Detect which cell encompasses the target text, then output its (x, y) center coordinate. 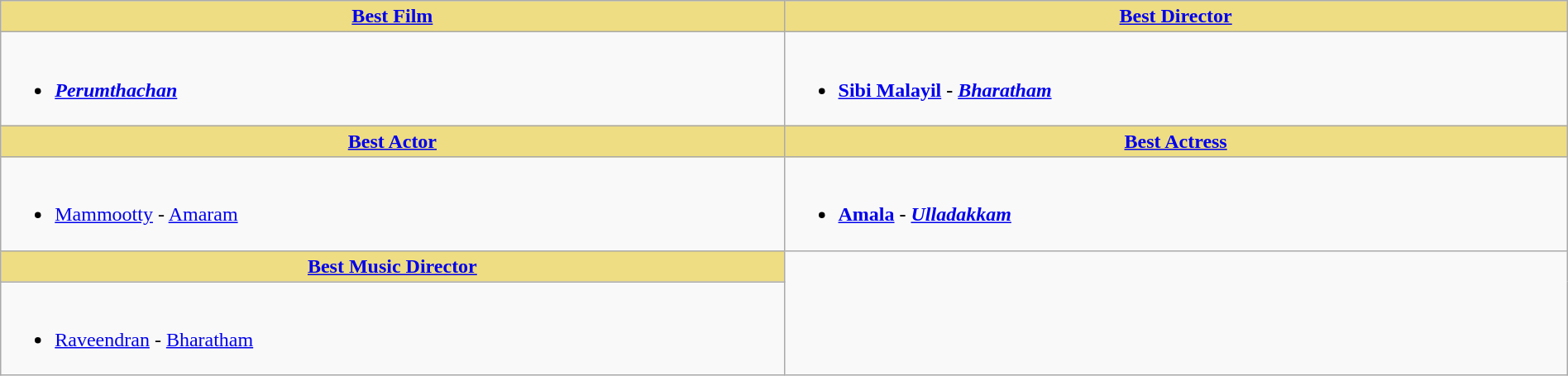
Best Film (392, 17)
Best Music Director (392, 266)
Amala - Ulladakkam (1176, 203)
Best Director (1176, 17)
Sibi Malayil - Bharatham (1176, 79)
Mammootty - Amaram (392, 203)
Best Actress (1176, 141)
Raveendran - Bharatham (392, 329)
Perumthachan (392, 79)
Best Actor (392, 141)
